Return the (X, Y) coordinate for the center point of the cell that contains the specified text.  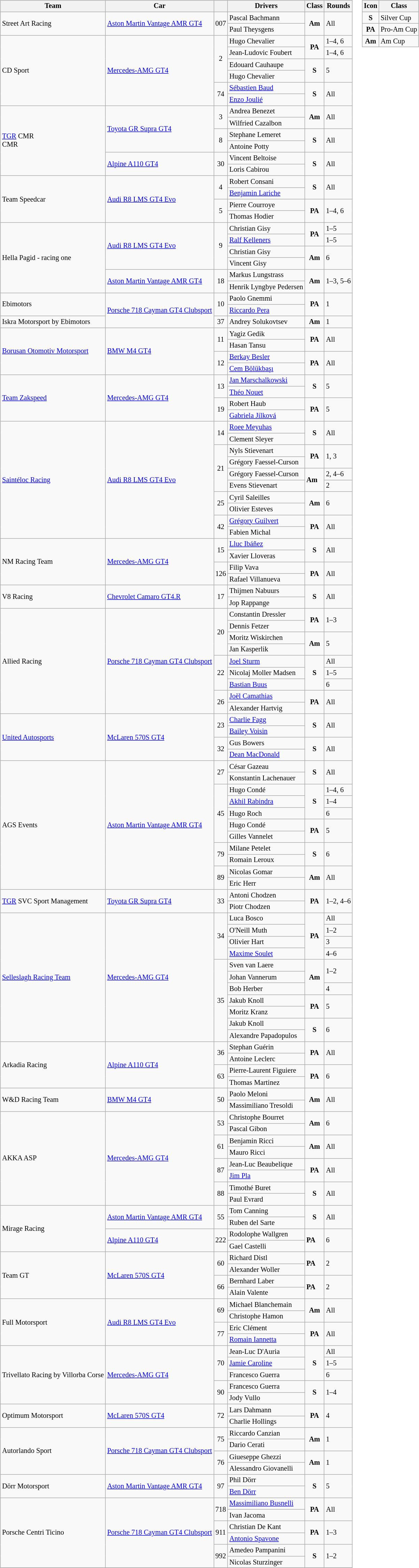
1–3, 5–6 (338, 281)
77 (221, 1334)
Constantin Dressler (266, 615)
Paul Theysgens (266, 30)
Team Zakspeed (53, 398)
Romain Iannetta (266, 1340)
Nicolas Sturzinger (266, 1562)
Phil Dörr (266, 1480)
1–2, 4–6 (338, 901)
50 (221, 1100)
Moritz Wiskirchen (266, 638)
222 (221, 1240)
Drivers (266, 6)
Team GT (53, 1276)
Joël Camathias (266, 696)
AKKA ASP (53, 1158)
Rafael Villanueva (266, 579)
11 (221, 339)
Eric Herr (266, 884)
53 (221, 1123)
Dörr Motorsport (53, 1486)
17 (221, 596)
Chevrolet Camaro GT4.R (159, 596)
72 (221, 1415)
Dario Cerati (266, 1445)
Jody Vullo (266, 1398)
89 (221, 877)
Vincent Gisy (266, 263)
1, 3 (338, 457)
Stephan Guérin (266, 1047)
Hasan Tansu (266, 346)
Grégory Guilvert (266, 521)
Akhil Rabindra (266, 802)
Charlie Hollings (266, 1422)
126 (221, 574)
TGR SVC Sport Management (53, 901)
Lluc Ibáñez (266, 544)
74 (221, 94)
Trivellato Racing by Villorba Corse (53, 1375)
Pascal Bachmann (266, 18)
Lars Dahmann (266, 1410)
90 (221, 1392)
Stephane Lemeret (266, 135)
Jean-Ludovic Foubert (266, 53)
Loris Cabirou (266, 170)
Hugo Roch (266, 813)
Moritz Kranz (266, 1012)
Richard Distl (266, 1258)
9 (221, 246)
Jop Rappange (266, 603)
Street Art Racing (53, 24)
Filip Vava (266, 568)
Charlie Fagg (266, 720)
Johan Vannerum (266, 977)
Jan Kasperlik (266, 650)
15 (221, 550)
18 (221, 281)
Maxime Soulet (266, 954)
32 (221, 749)
Bastian Buus (266, 685)
Vincent Beltoise (266, 158)
30 (221, 164)
Allied Racing (53, 661)
Antonio Spavone (266, 1539)
10 (221, 304)
79 (221, 854)
Eric Clément (266, 1328)
Paolo Gnemmi (266, 299)
Team (53, 6)
Ebimotors (53, 304)
Thomas Hodier (266, 217)
Paolo Meloni (266, 1094)
Ralf Kelleners (266, 240)
22 (221, 673)
César Gazeau (266, 766)
Benjamin Lariche (266, 193)
Massimiliano Tresoldi (266, 1106)
Saintéloc Racing (53, 480)
Porsche Centri Ticino (53, 1533)
75 (221, 1439)
O'Neill Muth (266, 930)
Wilfried Cazalbon (266, 123)
Andrea Benezet (266, 112)
97 (221, 1486)
992 (221, 1556)
Théo Nouet (266, 392)
W&D Racing Team (53, 1100)
Olivier Esteves (266, 509)
AGS Events (53, 825)
Ruben del Sarte (266, 1223)
Jan Marschalkowski (266, 381)
Alain Valente (266, 1293)
Rounds (338, 6)
Sven van Laere (266, 965)
Pascal Gibon (266, 1129)
Ben Dörr (266, 1492)
12 (221, 363)
Cem Bölükbaşı (266, 369)
Michael Blanchemain (266, 1305)
Pro-Am Cup (399, 30)
Konstantin Lachenauer (266, 778)
Edouard Cauhaupe (266, 65)
33 (221, 901)
United Autosports (53, 738)
36 (221, 1053)
Thijmen Nabuurs (266, 591)
Antoine Leclerc (266, 1059)
Hella Pagid - racing one (53, 258)
Jim Pla (266, 1176)
Bob Herber (266, 989)
V8 Racing (53, 596)
Olivier Hart (266, 942)
20 (221, 632)
Jean-Luc D'Auria (266, 1351)
70 (221, 1363)
63 (221, 1076)
TGR CMR CMR (53, 141)
Riccardo Pera (266, 310)
Massimiliano Busnelli (266, 1504)
Am Cup (399, 41)
Ivan Jacoma (266, 1515)
Andrey Solukovtsev (266, 322)
21 (221, 469)
Alexander Woller (266, 1270)
Yagiz Gedik (266, 334)
007 (221, 24)
Bailey Voisin (266, 731)
Giueseppe Ghezzi (266, 1457)
60 (221, 1264)
88 (221, 1194)
Nyls Stievenart (266, 451)
Silver Cup (399, 18)
Tom Canning (266, 1211)
Borusan Otomotiv Motorsport (53, 351)
Riccardo Canzian (266, 1433)
Christophe Bourret (266, 1118)
Clement Sleyer (266, 439)
Autorlando Sport (53, 1451)
Henrik Lyngbye Pedersen (266, 287)
2, 4–6 (338, 474)
Alexandre Papadopulos (266, 1035)
Team Speedcar (53, 199)
Gael Castelli (266, 1246)
Piotr Chodzen (266, 907)
Benjamin Ricci (266, 1141)
87 (221, 1170)
Robert Consani (266, 181)
37 (221, 322)
Paul Evrard (266, 1200)
Nicolas Gomar (266, 872)
76 (221, 1463)
Joel Sturm (266, 661)
Amedeo Pampanini (266, 1550)
Berkay Besler (266, 357)
Christophe Hamon (266, 1316)
Xavier Lloveras (266, 556)
27 (221, 772)
Mirage Racing (53, 1228)
Mauro Ricci (266, 1153)
Antoine Potty (266, 147)
Roee Meyuhas (266, 427)
Icon (371, 6)
8 (221, 140)
Gabriela Jílková (266, 416)
Bernhard Laber (266, 1281)
Luca Bosco (266, 919)
14 (221, 433)
718 (221, 1509)
35 (221, 1000)
Rodolophe Wallgren (266, 1235)
Fabien Michal (266, 533)
55 (221, 1217)
34 (221, 936)
Alexander Hartvig (266, 708)
Robert Haub (266, 404)
Dennis Fetzer (266, 626)
Arkadia Racing (53, 1065)
66 (221, 1287)
Optimum Motorsport (53, 1415)
Gilles Vannelet (266, 837)
Sébastien Baud (266, 88)
Iskra Motorsport by Ebimotors (53, 322)
23 (221, 726)
Thomas Martinez (266, 1082)
Jean-Luc Beaubelique (266, 1164)
25 (221, 503)
4–6 (338, 954)
Nicolaj Moller Madsen (266, 673)
13 (221, 387)
Dean MacDonald (266, 755)
911 (221, 1533)
Milane Petelet (266, 848)
Timothé Buret (266, 1188)
Evens Stievenart (266, 486)
Markus Lungstrass (266, 275)
Full Motorsport (53, 1322)
19 (221, 409)
Christian De Kant (266, 1527)
Cyril Saleilles (266, 497)
69 (221, 1310)
NM Racing Team (53, 562)
Pierre Courroye (266, 205)
42 (221, 527)
Alessandro Giovanelli (266, 1469)
CD Sport (53, 71)
Enzo Joulié (266, 100)
61 (221, 1146)
Car (159, 6)
Jamie Caroline (266, 1363)
Gus Bowers (266, 743)
Antoni Chodzen (266, 895)
Pierre-Laurent Figuiere (266, 1071)
26 (221, 702)
Selleslagh Racing Team (53, 977)
45 (221, 813)
Romain Leroux (266, 860)
